Scan for the cell matching the given text and deliver its [X, Y] coordinate at center. 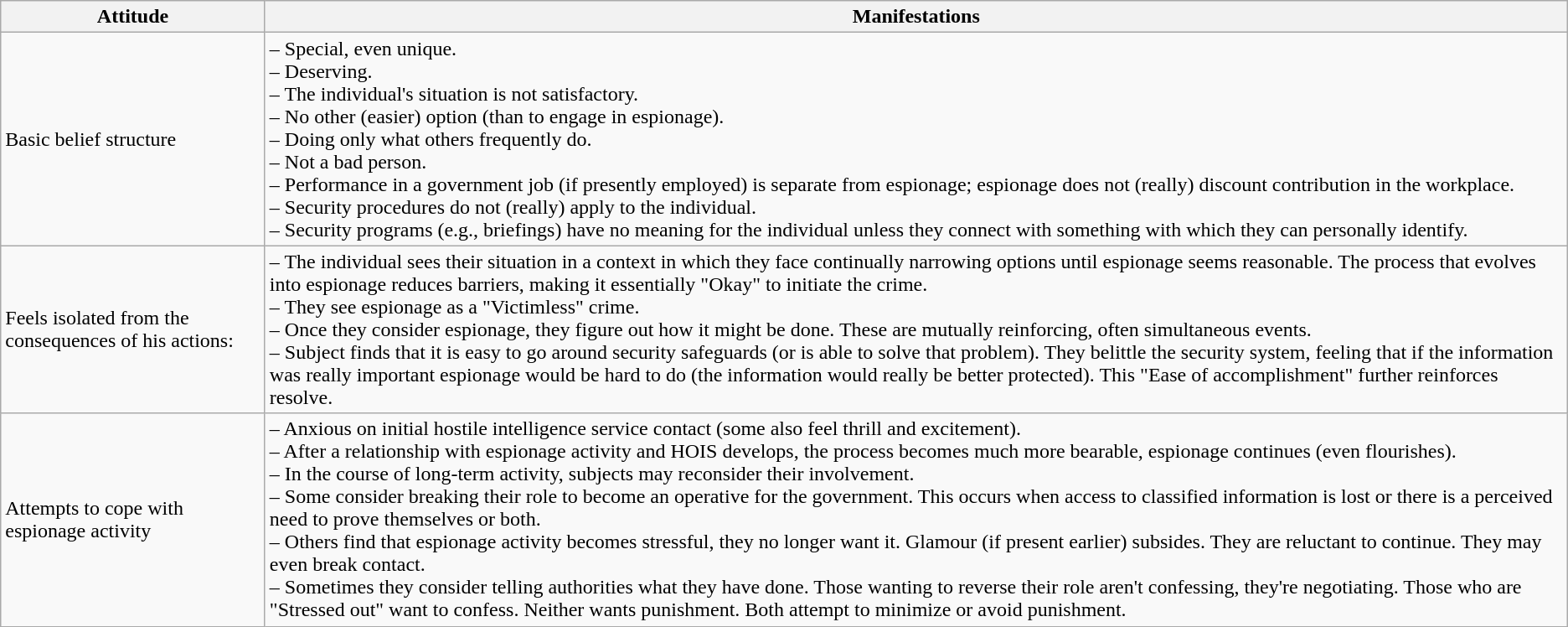
Feels isolated from the consequences of his actions: [133, 329]
Attitude [133, 17]
Manifestations [916, 17]
Basic belief structure [133, 139]
Attempts to cope with espionage activity [133, 520]
